Return the [x, y] coordinate for the center point of the cell that contains the specified text.  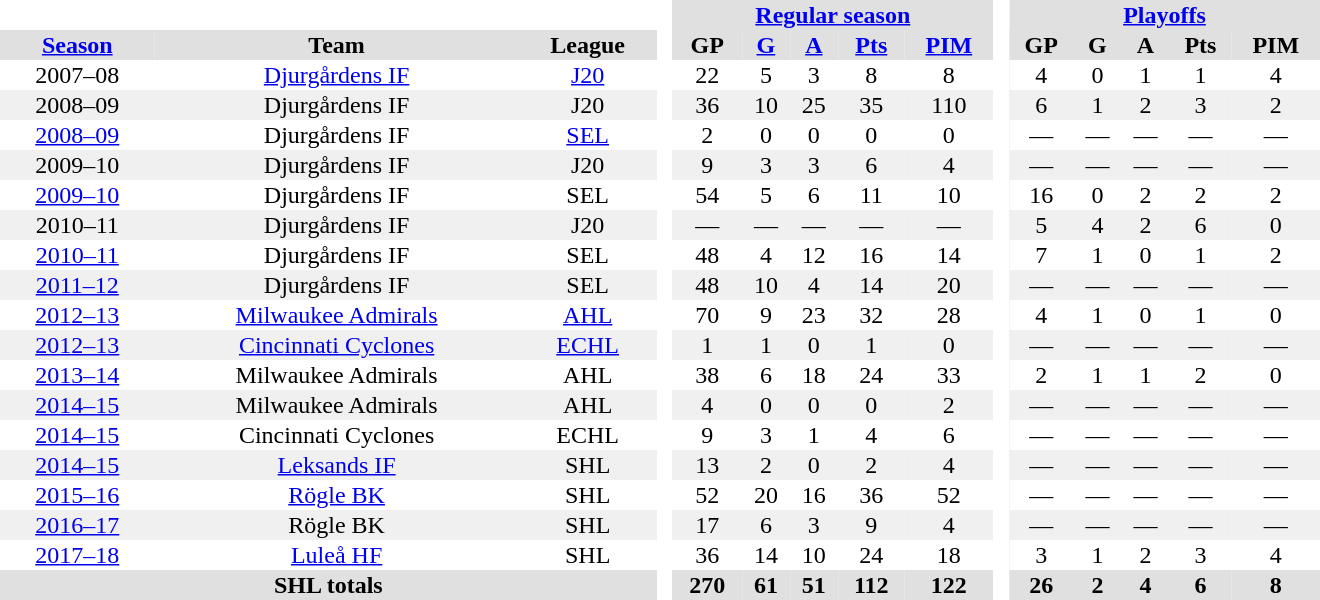
61 [766, 585]
11 [872, 195]
38 [708, 375]
122 [949, 585]
2013–14 [78, 375]
League [588, 45]
2017–18 [78, 555]
7 [1042, 255]
35 [872, 105]
2016–17 [78, 525]
112 [872, 585]
25 [814, 105]
Leksands IF [337, 465]
Playoffs [1164, 15]
28 [949, 315]
Team [337, 45]
2011–12 [78, 285]
23 [814, 315]
SHL totals [328, 585]
110 [949, 105]
12 [814, 255]
2007–08 [78, 75]
Regular season [833, 15]
13 [708, 465]
17 [708, 525]
Season [78, 45]
2015–16 [78, 495]
51 [814, 585]
26 [1042, 585]
32 [872, 315]
Luleå HF [337, 555]
22 [708, 75]
70 [708, 315]
270 [708, 585]
54 [708, 195]
33 [949, 375]
